Locate the cell with the specified text and output its (x, y) center coordinate. 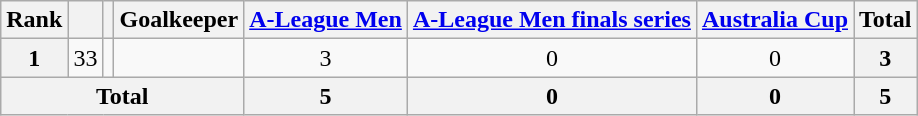
33 (86, 58)
1 (34, 58)
Australia Cup (774, 20)
A-League Men (326, 20)
Goalkeeper (179, 20)
Rank (34, 20)
A-League Men finals series (552, 20)
